Detect which cell encompasses the target text, then output its [x, y] center coordinate. 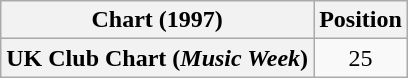
25 [361, 58]
Chart (1997) [158, 20]
Position [361, 20]
UK Club Chart (Music Week) [158, 58]
